Return [x, y] of the center of cell containing provided text 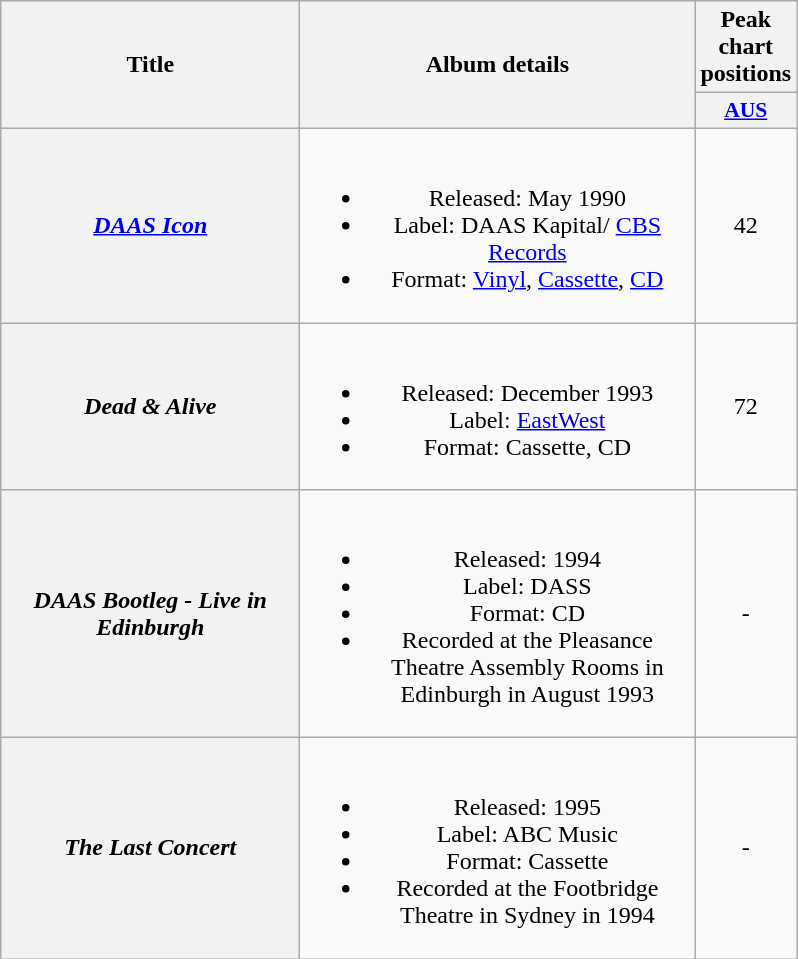
Released: May 1990Label: DAAS Kapital/ CBS RecordsFormat: Vinyl, Cassette, CD [498, 225]
AUS [746, 111]
Album details [498, 65]
DAAS Icon [150, 225]
42 [746, 225]
Released: 1994Label: DASSFormat: CDRecorded at the Pleasance Theatre Assembly Rooms in Edinburgh in August 1993 [498, 614]
Released: 1995Label: ABC MusicFormat: CassetteRecorded at the Footbridge Theatre in Sydney in 1994 [498, 848]
The Last Concert [150, 848]
Released: December 1993Label: EastWestFormat: Cassette, CD [498, 406]
Peak chart positions [746, 47]
Title [150, 65]
Dead & Alive [150, 406]
DAAS Bootleg - Live in Edinburgh [150, 614]
72 [746, 406]
